For the text-containing cell, return its midpoint in [X, Y] coordinate format. 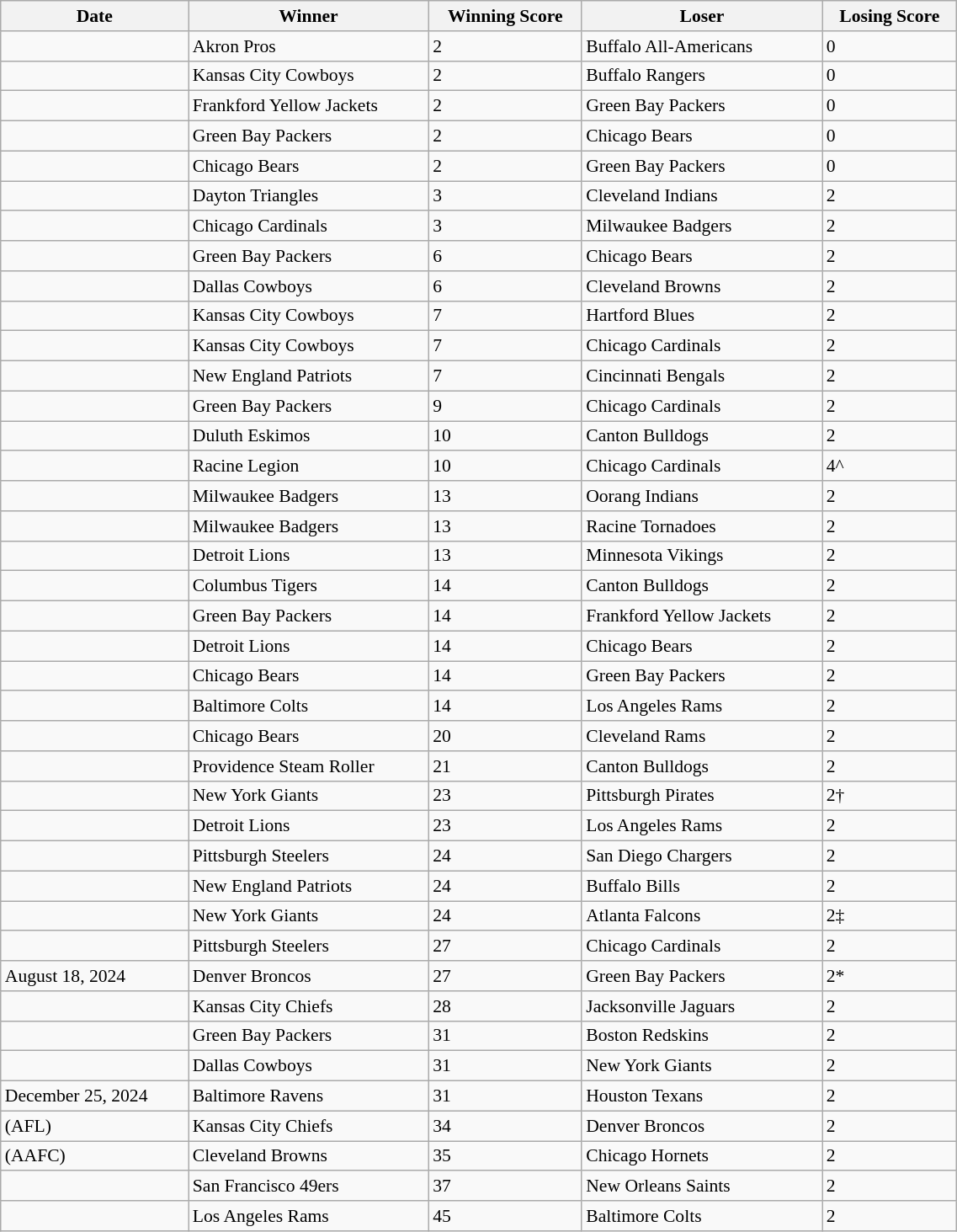
Losing Score [890, 16]
28 [505, 1006]
9 [505, 406]
(AAFC) [94, 1156]
37 [505, 1187]
New Orleans Saints [702, 1187]
Minnesota Vikings [702, 556]
Buffalo Bills [702, 886]
Akron Pros [309, 46]
Providence Steam Roller [309, 766]
Buffalo Rangers [702, 76]
Boston Redskins [702, 1036]
Hartford Blues [702, 316]
Jacksonville Jaguars [702, 1006]
Cleveland Indians [702, 196]
2† [890, 796]
35 [505, 1156]
Winner [309, 16]
Winning Score [505, 16]
(AFL) [94, 1126]
August 18, 2024 [94, 976]
34 [505, 1126]
Dayton Triangles [309, 196]
San Diego Chargers [702, 856]
Racine Tornadoes [702, 526]
Cleveland Rams [702, 736]
21 [505, 766]
Chicago Hornets [702, 1156]
2‡ [890, 916]
Racine Legion [309, 467]
December 25, 2024 [94, 1096]
Atlanta Falcons [702, 916]
Cincinnati Bengals [702, 376]
Columbus Tigers [309, 586]
20 [505, 736]
Date [94, 16]
Pittsburgh Pirates [702, 796]
Houston Texans [702, 1096]
2* [890, 976]
San Francisco 49ers [309, 1187]
45 [505, 1216]
Buffalo All-Americans [702, 46]
Oorang Indians [702, 496]
Loser [702, 16]
Duluth Eskimos [309, 436]
4^ [890, 467]
Baltimore Ravens [309, 1096]
